Search for the cell housing the specified text and yield its [x, y] center coordinate. 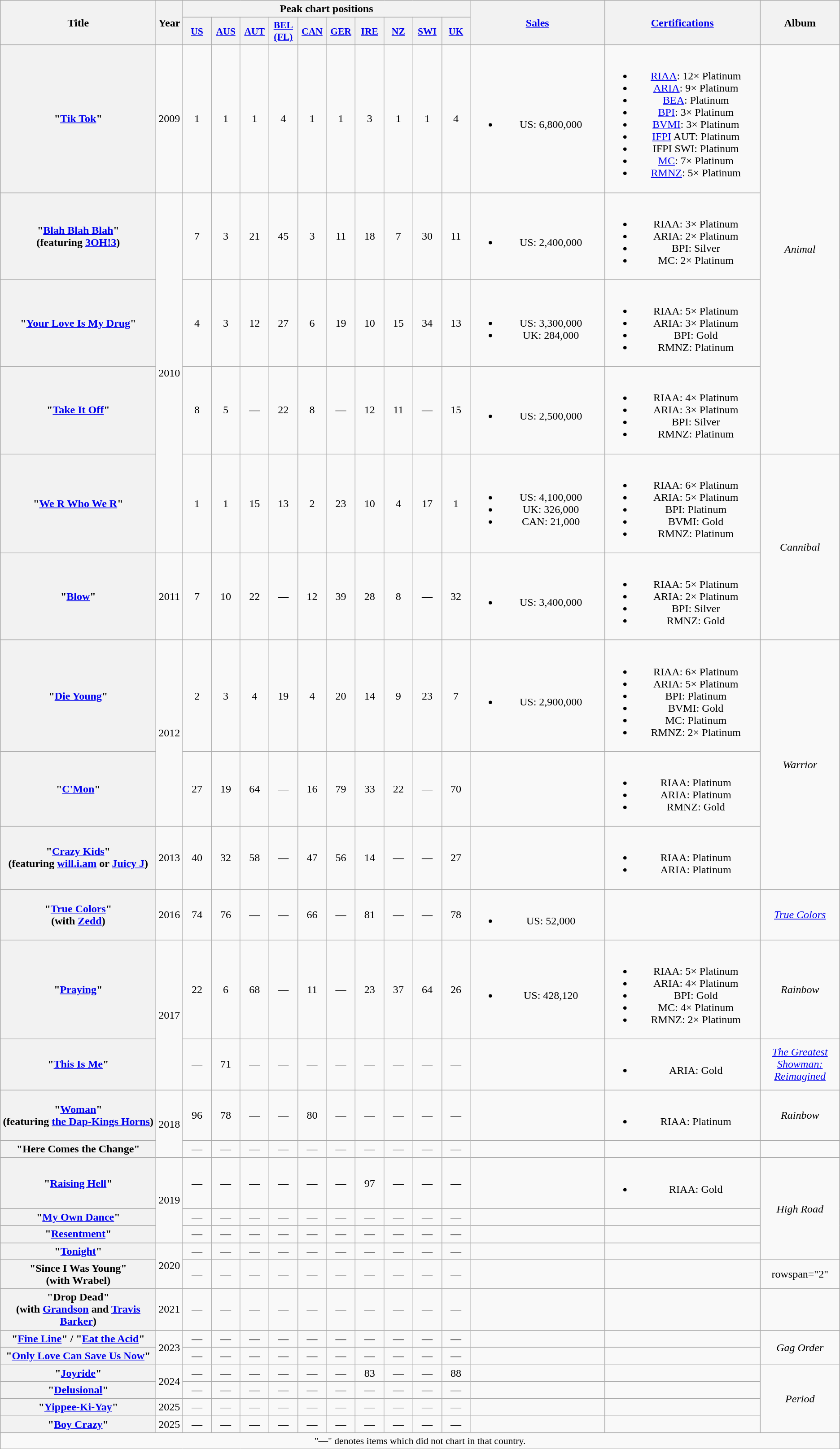
2012 [170, 733]
AUS [226, 31]
"Delusional" [78, 1390]
"Blah Blah Blah"(featuring 3OH!3) [78, 236]
"Tonight" [78, 1251]
"Blow" [78, 596]
RIAA: 5× PlatinumARIA: 4× PlatinumBPI: GoldMC: 4× PlatinumRMNZ: 2× Platinum [682, 990]
"Here Comes the Change" [78, 1149]
74 [197, 915]
Gag Order [800, 1347]
RIAA: 6× PlatinumARIA: 5× PlatinumBPI: PlatinumBVMI: GoldRMNZ: Platinum [682, 503]
"Praying" [78, 990]
RIAA: 5× PlatinumARIA: 3× PlatinumBPI: GoldRMNZ: Platinum [682, 323]
20 [341, 696]
37 [398, 990]
Peak chart positions [327, 9]
"C'Mon" [78, 789]
88 [456, 1373]
AUT [254, 31]
"Yippee-Ki-Yay" [78, 1407]
Warrior [800, 765]
"Woman"(featuring the Dap-Kings Horns) [78, 1116]
"—" denotes items which did not chart in that country. [420, 1441]
68 [254, 990]
2023 [170, 1347]
76 [226, 915]
"Since I Was Young"(with Wrabel) [78, 1274]
RIAA: Platinum [682, 1116]
"True Colors"(with Zedd) [78, 915]
80 [312, 1116]
17 [427, 503]
RIAA: 4× PlatinumARIA: 3× PlatinumBPI: SilverRMNZ: Platinum [682, 410]
US: 2,900,000 [538, 696]
18 [370, 236]
Title [78, 22]
rowspan="2" [800, 1274]
"Only Love Can Save Us Now" [78, 1356]
34 [427, 323]
BEL(FL) [283, 31]
5 [226, 410]
26 [456, 990]
RIAA: 5× PlatinumARIA: 2× PlatinumBPI: SilverRMNZ: Gold [682, 596]
US: 6,800,000 [538, 118]
40 [197, 858]
US: 428,120 [538, 990]
58 [254, 858]
US: 2,500,000 [538, 410]
ARIA: Gold [682, 1064]
"Resentment" [78, 1234]
"Fine Line" / "Eat the Acid" [78, 1339]
"My Own Dance" [78, 1217]
US: 3,300,000UK: 284,000 [538, 323]
70 [456, 789]
30 [427, 236]
97 [370, 1183]
True Colors [800, 915]
16 [312, 789]
"Boy Crazy" [78, 1424]
2010 [170, 372]
Period [800, 1398]
2009 [170, 118]
Year [170, 22]
96 [197, 1116]
71 [226, 1064]
2020 [170, 1265]
RIAA: PlatinumARIA: PlatinumRMNZ: Gold [682, 789]
Cannibal [800, 547]
9 [398, 696]
"Drop Dead"(with Grandson and Travis Barker) [78, 1309]
81 [370, 915]
56 [341, 858]
US: 3,400,000 [538, 596]
2019 [170, 1200]
"Tik Tok" [78, 118]
Animal [800, 250]
"This Is Me" [78, 1064]
2017 [170, 1015]
US: 4,100,000UK: 326,000CAN: 21,000 [538, 503]
Certifications [682, 22]
2018 [170, 1124]
NZ [398, 31]
"Crazy Kids"(featuring will.i.am or Juicy J) [78, 858]
UK [456, 31]
2011 [170, 596]
"Die Young" [78, 696]
2021 [170, 1309]
66 [312, 915]
Album [800, 22]
"Joyride" [78, 1373]
47 [312, 858]
"We R Who We R" [78, 503]
28 [370, 596]
83 [370, 1373]
2024 [170, 1381]
39 [341, 596]
Sales [538, 22]
RIAA: 12× PlatinumARIA: 9× PlatinumBEA: PlatinumBPI: 3× PlatinumBVMI: 3× PlatinumIFPI AUT: PlatinumIFPI SWI: PlatinumMC: 7× PlatinumRMNZ: 5× Platinum [682, 118]
RIAA: PlatinumARIA: Platinum [682, 858]
US [197, 31]
The Greatest Showman: Reimagined [800, 1064]
45 [283, 236]
GER [341, 31]
79 [341, 789]
2016 [170, 915]
RIAA: 3× PlatinumARIA: 2× PlatinumBPI: SilverMC: 2× Platinum [682, 236]
"Raising Hell" [78, 1183]
"Take It Off" [78, 410]
2013 [170, 858]
"Your Love Is My Drug" [78, 323]
CAN [312, 31]
21 [254, 236]
High Road [800, 1209]
RIAA: 6× PlatinumARIA: 5× PlatinumBPI: PlatinumBVMI: GoldMC: PlatinumRMNZ: 2× Platinum [682, 696]
33 [370, 789]
US: 52,000 [538, 915]
RIAA: Gold [682, 1183]
US: 2,400,000 [538, 236]
IRE [370, 31]
SWI [427, 31]
